Extract the (X, Y) coordinate from the center of the cell holding the provided text.  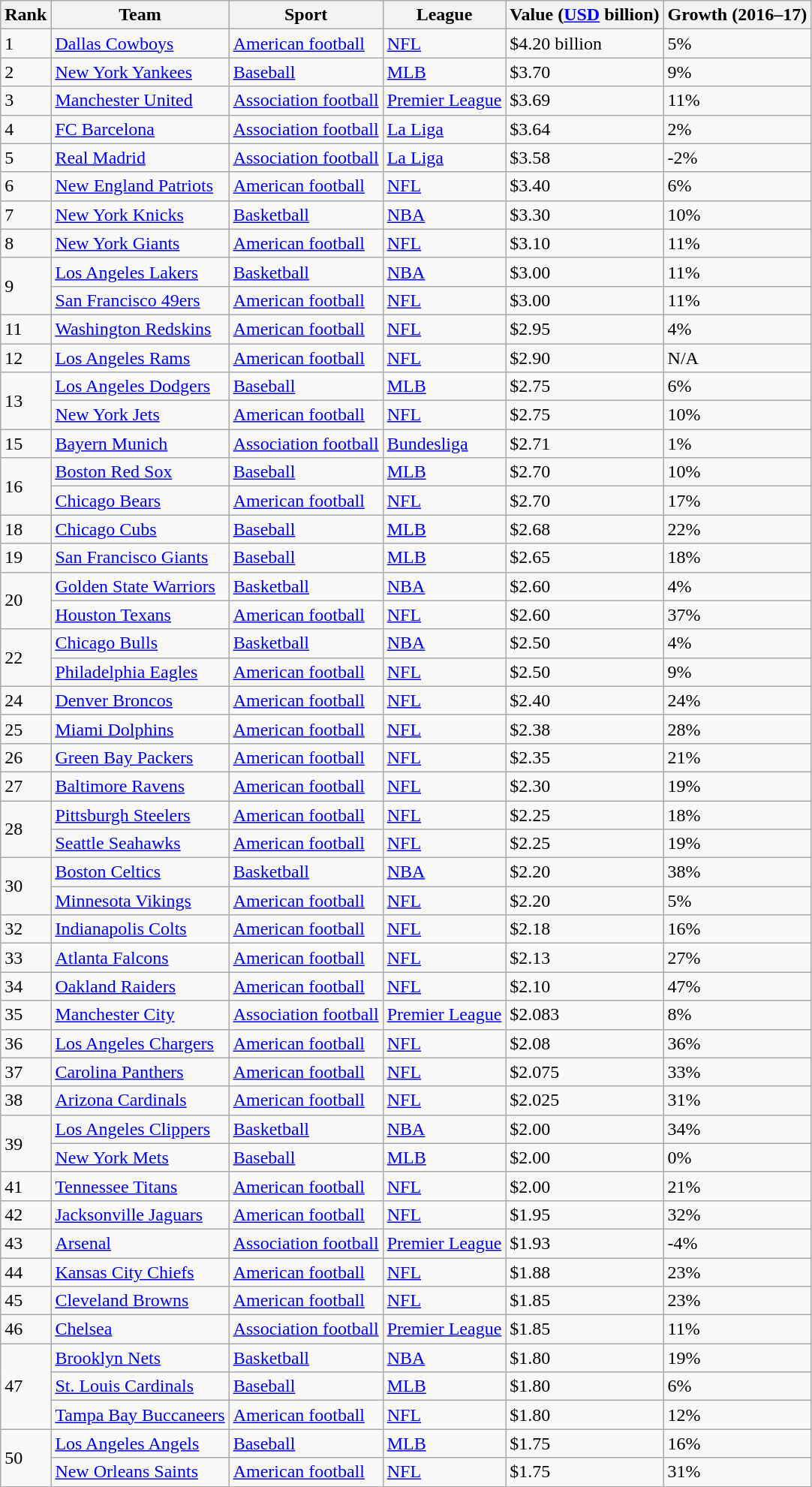
Los Angeles Lakers (140, 272)
Value (USD billion) (585, 15)
Team (140, 15)
$2.68 (585, 529)
New York Mets (140, 1157)
44 (26, 1272)
Manchester United (140, 101)
22 (26, 658)
47 (26, 1386)
27% (737, 958)
Chicago Bears (140, 501)
Bayern Munich (140, 444)
$3.40 (585, 186)
37% (737, 615)
$2.075 (585, 1072)
45 (26, 1301)
41 (26, 1186)
-4% (737, 1243)
$3.30 (585, 215)
32 (26, 929)
$2.10 (585, 986)
$2.95 (585, 329)
8 (26, 243)
43 (26, 1243)
36% (737, 1043)
2 (26, 72)
$3.69 (585, 101)
Cleveland Browns (140, 1301)
$2.65 (585, 558)
Miami Dolphins (140, 729)
Kansas City Chiefs (140, 1272)
33% (737, 1072)
Seattle Seahawks (140, 844)
1% (737, 444)
$2.08 (585, 1043)
4 (26, 129)
N/A (737, 358)
39 (26, 1143)
$3.10 (585, 243)
$2.40 (585, 700)
47% (737, 986)
$2.13 (585, 958)
19 (26, 558)
Jacksonville Jaguars (140, 1215)
42 (26, 1215)
16 (26, 486)
$1.88 (585, 1272)
League (444, 15)
New Orleans Saints (140, 1472)
1 (26, 44)
Arizona Cardinals (140, 1100)
32% (737, 1215)
New York Yankees (140, 72)
$4.20 billion (585, 44)
$2.38 (585, 729)
Manchester City (140, 1015)
New England Patriots (140, 186)
$1.95 (585, 1215)
Green Bay Packers (140, 757)
Minnesota Vikings (140, 901)
37 (26, 1072)
Dallas Cowboys (140, 44)
28 (26, 829)
Boston Red Sox (140, 472)
St. Louis Cardinals (140, 1386)
34 (26, 986)
Washington Redskins (140, 329)
Chelsea (140, 1329)
Los Angeles Angels (140, 1443)
New York Knicks (140, 215)
27 (26, 786)
46 (26, 1329)
7 (26, 215)
Oakland Raiders (140, 986)
12% (737, 1415)
38 (26, 1100)
33 (26, 958)
San Francisco Giants (140, 558)
Carolina Panthers (140, 1072)
$3.58 (585, 158)
3 (26, 101)
24% (737, 700)
$2.18 (585, 929)
34% (737, 1129)
Houston Texans (140, 615)
Tennessee Titans (140, 1186)
Real Madrid (140, 158)
18 (26, 529)
36 (26, 1043)
12 (26, 358)
FC Barcelona (140, 129)
0% (737, 1157)
Golden State Warriors (140, 586)
Rank (26, 15)
$2.35 (585, 757)
Los Angeles Chargers (140, 1043)
24 (26, 700)
$3.70 (585, 72)
New York Giants (140, 243)
$2.025 (585, 1100)
Los Angeles Rams (140, 358)
8% (737, 1015)
38% (737, 872)
Indianapolis Colts (140, 929)
San Francisco 49ers (140, 300)
$1.93 (585, 1243)
25 (26, 729)
9 (26, 286)
$2.71 (585, 444)
$3.64 (585, 129)
Atlanta Falcons (140, 958)
$2.30 (585, 786)
$2.90 (585, 358)
Chicago Cubs (140, 529)
35 (26, 1015)
Sport (306, 15)
Growth (2016–17) (737, 15)
28% (737, 729)
11 (26, 329)
2% (737, 129)
-2% (737, 158)
Bundesliga (444, 444)
20 (26, 601)
Arsenal (140, 1243)
5 (26, 158)
30 (26, 886)
New York Jets (140, 415)
$2.083 (585, 1015)
Baltimore Ravens (140, 786)
13 (26, 401)
Los Angeles Dodgers (140, 387)
Philadelphia Eagles (140, 672)
17% (737, 501)
Tampa Bay Buccaneers (140, 1415)
Brooklyn Nets (140, 1358)
Boston Celtics (140, 872)
22% (737, 529)
Los Angeles Clippers (140, 1129)
Pittsburgh Steelers (140, 814)
50 (26, 1458)
Chicago Bulls (140, 643)
26 (26, 757)
Denver Broncos (140, 700)
6 (26, 186)
15 (26, 444)
